Determine the [X, Y] coordinate at the center of the cell enclosing the given text.  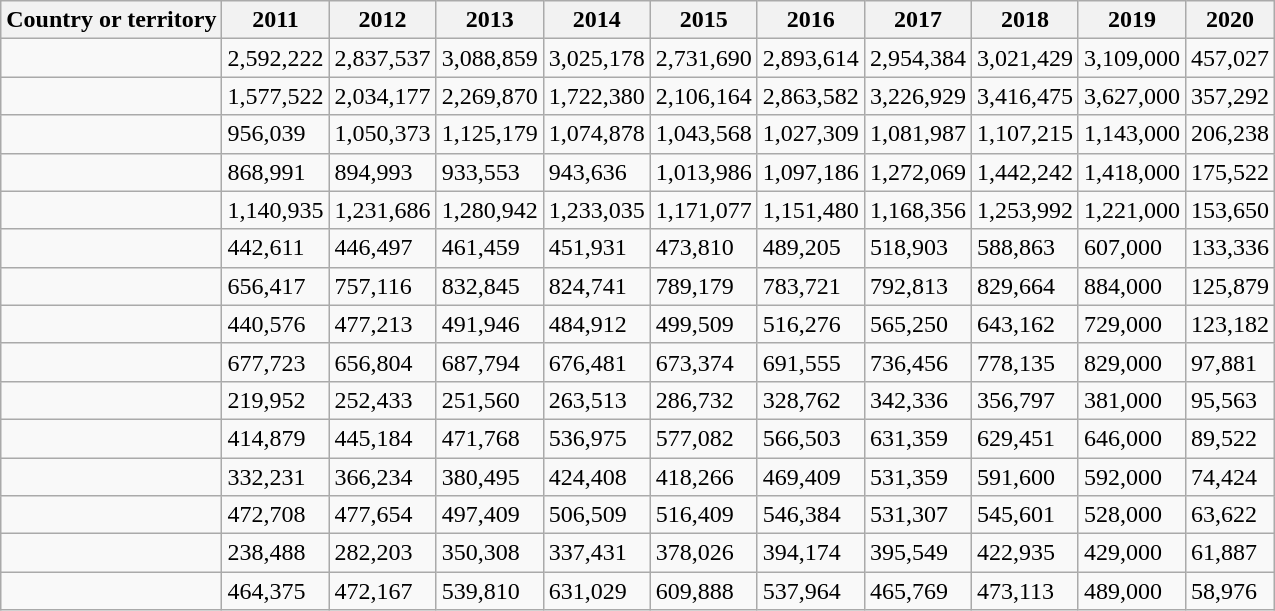
74,424 [1230, 477]
531,307 [918, 515]
133,336 [1230, 248]
473,113 [1024, 591]
2019 [1132, 20]
832,845 [490, 286]
1,418,000 [1132, 172]
1,171,077 [704, 210]
1,140,935 [276, 210]
676,481 [596, 362]
643,162 [1024, 324]
566,503 [810, 438]
956,039 [276, 134]
506,509 [596, 515]
457,027 [1230, 58]
518,903 [918, 248]
61,887 [1230, 553]
451,931 [596, 248]
1,280,942 [490, 210]
824,741 [596, 286]
472,167 [382, 591]
736,456 [918, 362]
729,000 [1132, 324]
332,231 [276, 477]
2,893,614 [810, 58]
2,034,177 [382, 96]
356,797 [1024, 400]
894,993 [382, 172]
1,125,179 [490, 134]
2011 [276, 20]
342,336 [918, 400]
565,250 [918, 324]
422,935 [1024, 553]
328,762 [810, 400]
2,592,222 [276, 58]
1,168,356 [918, 210]
536,975 [596, 438]
440,576 [276, 324]
1,722,380 [596, 96]
3,088,859 [490, 58]
778,135 [1024, 362]
1,151,480 [810, 210]
469,409 [810, 477]
238,488 [276, 553]
252,433 [382, 400]
588,863 [1024, 248]
2015 [704, 20]
516,409 [704, 515]
497,409 [490, 515]
472,708 [276, 515]
516,276 [810, 324]
263,513 [596, 400]
153,650 [1230, 210]
539,810 [490, 591]
446,497 [382, 248]
1,027,309 [810, 134]
1,221,000 [1132, 210]
691,555 [810, 362]
123,182 [1230, 324]
829,000 [1132, 362]
1,050,373 [382, 134]
286,732 [704, 400]
484,912 [596, 324]
418,266 [704, 477]
2014 [596, 20]
429,000 [1132, 553]
591,600 [1024, 477]
577,082 [704, 438]
89,522 [1230, 438]
2,863,582 [810, 96]
395,549 [918, 553]
1,577,522 [276, 96]
2020 [1230, 20]
251,560 [490, 400]
2,837,537 [382, 58]
381,000 [1132, 400]
1,231,686 [382, 210]
Country or territory [112, 20]
528,000 [1132, 515]
125,879 [1230, 286]
461,459 [490, 248]
2013 [490, 20]
3,021,429 [1024, 58]
3,627,000 [1132, 96]
687,794 [490, 362]
656,417 [276, 286]
1,442,242 [1024, 172]
1,272,069 [918, 172]
783,721 [810, 286]
175,522 [1230, 172]
1,233,035 [596, 210]
424,408 [596, 477]
2,731,690 [704, 58]
2,269,870 [490, 96]
1,143,000 [1132, 134]
491,946 [490, 324]
357,292 [1230, 96]
2012 [382, 20]
1,081,987 [918, 134]
58,976 [1230, 591]
442,611 [276, 248]
537,964 [810, 591]
2018 [1024, 20]
545,601 [1024, 515]
1,097,186 [810, 172]
1,107,215 [1024, 134]
2,954,384 [918, 58]
792,813 [918, 286]
2017 [918, 20]
378,026 [704, 553]
445,184 [382, 438]
350,308 [490, 553]
473,810 [704, 248]
465,769 [918, 591]
673,374 [704, 362]
884,000 [1132, 286]
2,106,164 [704, 96]
380,495 [490, 477]
943,636 [596, 172]
3,025,178 [596, 58]
656,804 [382, 362]
489,205 [810, 248]
95,563 [1230, 400]
1,043,568 [704, 134]
789,179 [704, 286]
366,234 [382, 477]
546,384 [810, 515]
471,768 [490, 438]
219,952 [276, 400]
394,174 [810, 553]
3,109,000 [1132, 58]
631,359 [918, 438]
477,213 [382, 324]
629,451 [1024, 438]
531,359 [918, 477]
464,375 [276, 591]
282,203 [382, 553]
646,000 [1132, 438]
477,654 [382, 515]
757,116 [382, 286]
414,879 [276, 438]
607,000 [1132, 248]
609,888 [704, 591]
206,238 [1230, 134]
63,622 [1230, 515]
1,013,986 [704, 172]
868,991 [276, 172]
97,881 [1230, 362]
3,226,929 [918, 96]
1,074,878 [596, 134]
592,000 [1132, 477]
677,723 [276, 362]
489,000 [1132, 591]
1,253,992 [1024, 210]
499,509 [704, 324]
2016 [810, 20]
933,553 [490, 172]
3,416,475 [1024, 96]
631,029 [596, 591]
337,431 [596, 553]
829,664 [1024, 286]
